Capture the cell that displays the provided text and extract its (x, y) central coordinate. 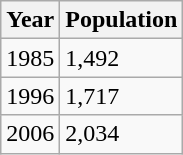
1,492 (122, 58)
Population (122, 20)
1996 (30, 96)
2006 (30, 134)
1,717 (122, 96)
Year (30, 20)
1985 (30, 58)
2,034 (122, 134)
